Determine the (x, y) coordinate at the center of the cell enclosing the given text.  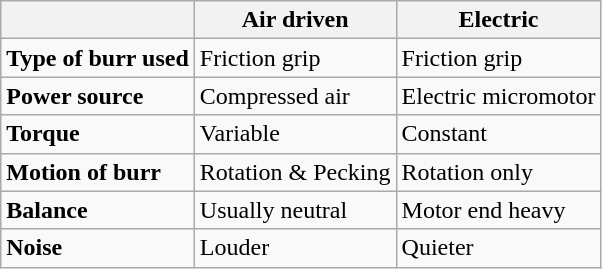
Rotation & Pecking (295, 172)
Constant (498, 134)
Type of burr used (98, 58)
Usually neutral (295, 210)
Motion of burr (98, 172)
Noise (98, 248)
Torque (98, 134)
Electric micromotor (498, 96)
Balance (98, 210)
Power source (98, 96)
Motor end heavy (498, 210)
Electric (498, 20)
Compressed air (295, 96)
Quieter (498, 248)
Louder (295, 248)
Variable (295, 134)
Air driven (295, 20)
Rotation only (498, 172)
